Pinpoint the cell where the given text exists, returning its [X, Y] midpoint coordinate. 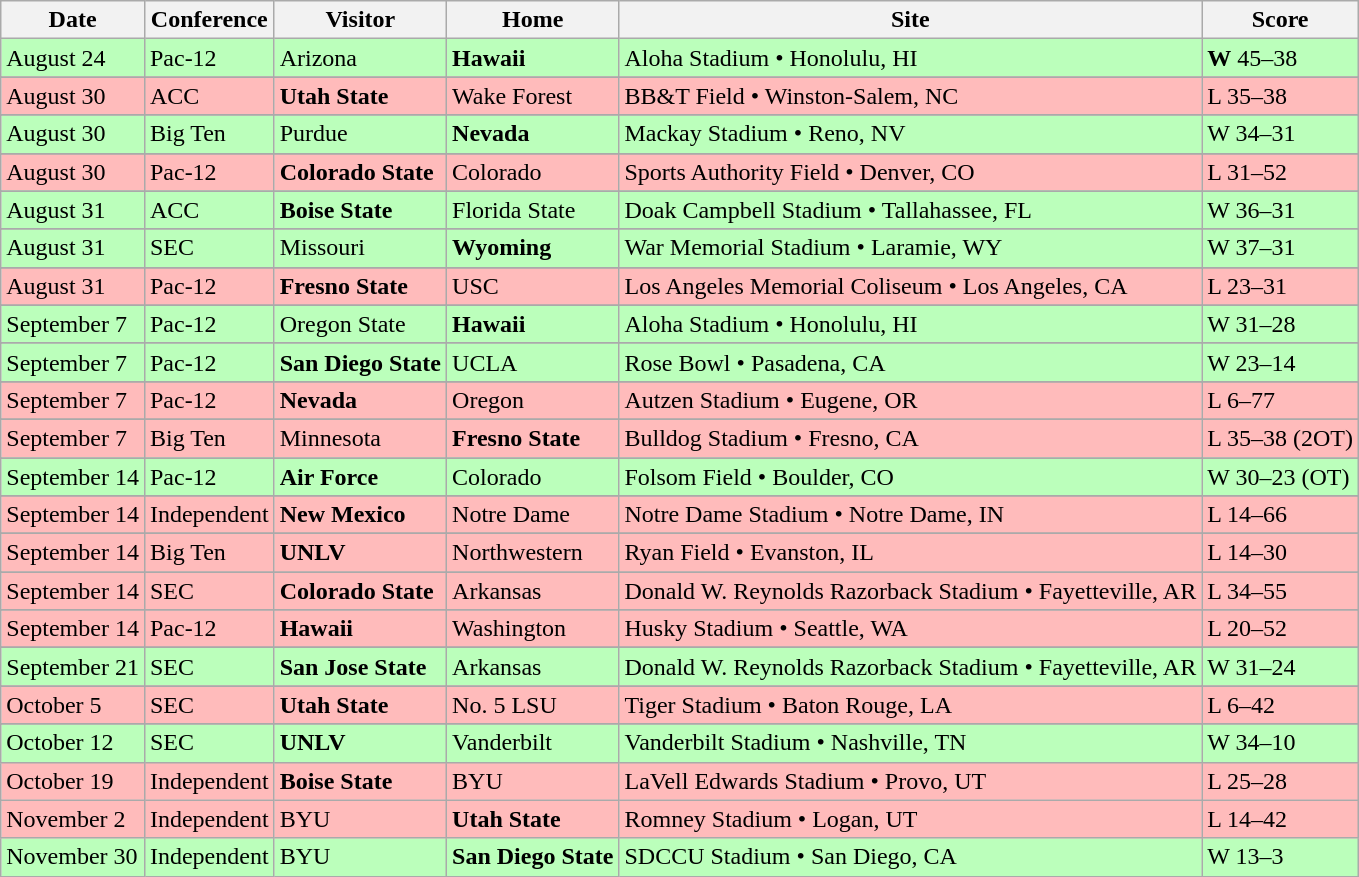
L 25–28 [1280, 781]
November 2 [73, 819]
Arizona [360, 58]
W 34–31 [1280, 134]
Oregon [533, 400]
October 19 [73, 781]
San Jose State [360, 667]
L 14–30 [1280, 553]
L 31–52 [1280, 172]
Minnesota [360, 438]
W 45–38 [1280, 58]
Vanderbilt Stadium • Nashville, TN [910, 743]
Folsom Field • Boulder, CO [910, 477]
L 23–31 [1280, 286]
Site [910, 20]
L 14–42 [1280, 819]
Score [1280, 20]
Date [73, 20]
October 5 [73, 705]
W 31–24 [1280, 667]
Conference [209, 20]
Oregon State [360, 324]
Home [533, 20]
Florida State [533, 210]
W 36–31 [1280, 210]
Notre Dame [533, 515]
Tiger Stadium • Baton Rouge, LA [910, 705]
Missouri [360, 248]
Autzen Stadium • Eugene, OR [910, 400]
Doak Campbell Stadium • Tallahassee, FL [910, 210]
L 35–38 (2OT) [1280, 438]
L 14–66 [1280, 515]
September 21 [73, 667]
Purdue [360, 134]
L 35–38 [1280, 96]
War Memorial Stadium • Laramie, WY [910, 248]
L 20–52 [1280, 629]
LaVell Edwards Stadium • Provo, UT [910, 781]
Northwestern [533, 553]
October 12 [73, 743]
Wyoming [533, 248]
L 6–42 [1280, 705]
BB&T Field • Winston-Salem, NC [910, 96]
Husky Stadium • Seattle, WA [910, 629]
USC [533, 286]
W 34–10 [1280, 743]
August 24 [73, 58]
W 30–23 (OT) [1280, 477]
Washington [533, 629]
W 31–28 [1280, 324]
Romney Stadium • Logan, UT [910, 819]
Visitor [360, 20]
Air Force [360, 477]
November 30 [73, 857]
UCLA [533, 362]
Bulldog Stadium • Fresno, CA [910, 438]
W 37–31 [1280, 248]
Vanderbilt [533, 743]
New Mexico [360, 515]
Mackay Stadium • Reno, NV [910, 134]
Ryan Field • Evanston, IL [910, 553]
Los Angeles Memorial Coliseum • Los Angeles, CA [910, 286]
SDCCU Stadium • San Diego, CA [910, 857]
No. 5 LSU [533, 705]
W 23–14 [1280, 362]
Notre Dame Stadium • Notre Dame, IN [910, 515]
W 13–3 [1280, 857]
L 34–55 [1280, 591]
Rose Bowl • Pasadena, CA [910, 362]
Wake Forest [533, 96]
L 6–77 [1280, 400]
Sports Authority Field • Denver, CO [910, 172]
